Identify which cell holds the provided text, then report its (X, Y) central coordinate. 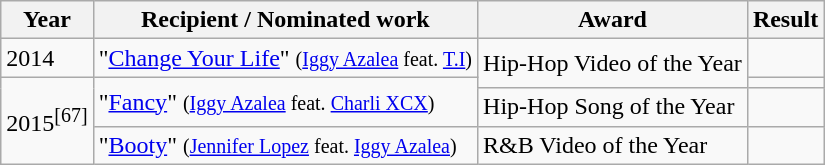
Award (613, 20)
Hip-Hop Song of the Year (613, 107)
R&B Video of the Year (613, 145)
Result (785, 20)
2014 (47, 58)
"Change Your Life" (Iggy Azalea feat. T.I) (285, 58)
Hip-Hop Video of the Year (613, 64)
Recipient / Nominated work (285, 20)
"Booty" (Jennifer Lopez feat. Iggy Azalea) (285, 145)
"Fancy" (Iggy Azalea feat. Charli XCX) (285, 102)
Year (47, 20)
2015[67] (47, 120)
